For the text-containing cell, return its midpoint in (X, Y) coordinate format. 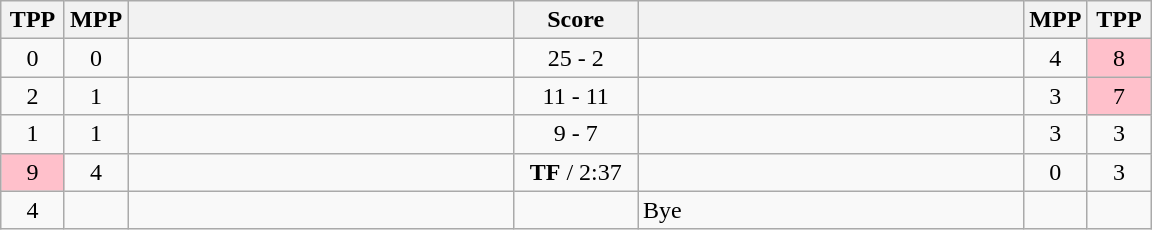
7 (1119, 96)
9 - 7 (576, 134)
Bye (831, 210)
8 (1119, 58)
9 (33, 172)
2 (33, 96)
25 - 2 (576, 58)
TF / 2:37 (576, 172)
11 - 11 (576, 96)
Score (576, 20)
